Return the [x, y] coordinate for the center point of the cell that contains the specified text.  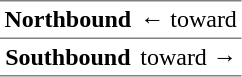
toward → [189, 57]
Southbound [68, 57]
← toward [189, 20]
Northbound [68, 20]
